Return the [X, Y] coordinate for the center point of the cell that contains the specified text.  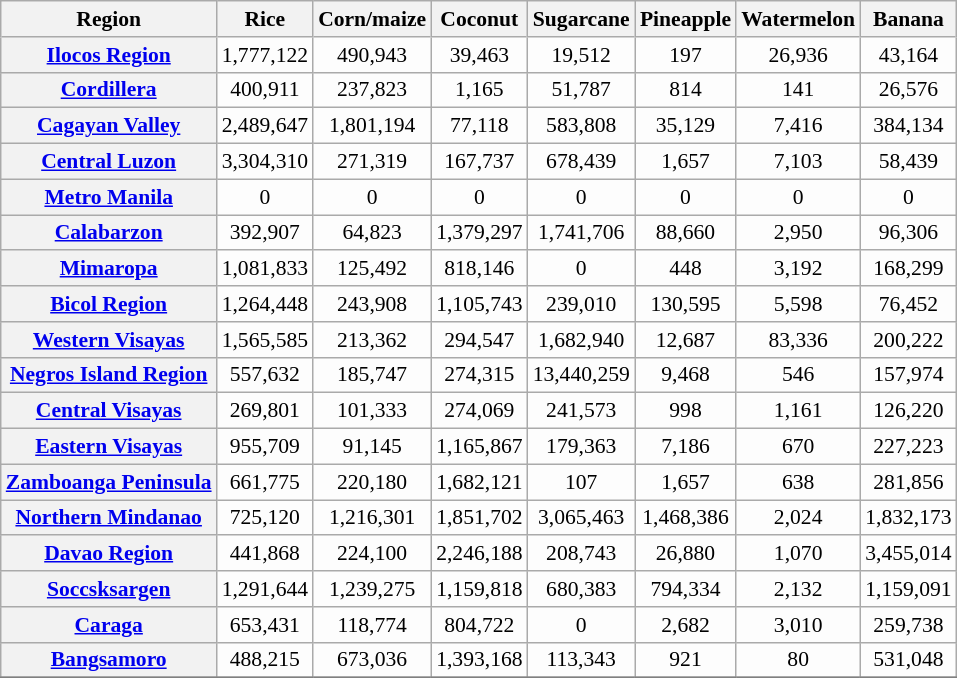
678,439 [582, 162]
3,304,310 [265, 162]
2,132 [798, 589]
7,186 [686, 447]
77,118 [479, 126]
448 [686, 269]
274,315 [479, 375]
141 [798, 90]
43,164 [908, 55]
Negros Island Region [109, 375]
200,222 [908, 340]
Mimaropa [109, 269]
Western Visayas [109, 340]
83,336 [798, 340]
96,306 [908, 233]
39,463 [479, 55]
Pineapple [686, 19]
1,741,706 [582, 233]
274,069 [479, 411]
804,722 [479, 625]
271,319 [372, 162]
220,180 [372, 482]
5,598 [798, 304]
185,747 [372, 375]
Bicol Region [109, 304]
490,943 [372, 55]
546 [798, 375]
2,024 [798, 518]
167,737 [479, 162]
3,455,014 [908, 554]
1,682,121 [479, 482]
2,682 [686, 625]
2,950 [798, 233]
583,808 [582, 126]
80 [798, 660]
239,010 [582, 304]
725,120 [265, 518]
392,907 [265, 233]
113,343 [582, 660]
661,775 [265, 482]
1,165,867 [479, 447]
Ilocos Region [109, 55]
1,239,275 [372, 589]
Central Luzon [109, 162]
Cagayan Valley [109, 126]
7,103 [798, 162]
Rice [265, 19]
638 [798, 482]
Eastern Visayas [109, 447]
294,547 [479, 340]
3,010 [798, 625]
35,129 [686, 126]
680,383 [582, 589]
Coconut [479, 19]
1,682,940 [582, 340]
26,936 [798, 55]
179,363 [582, 447]
1,801,194 [372, 126]
125,492 [372, 269]
998 [686, 411]
1,851,702 [479, 518]
1,070 [798, 554]
26,576 [908, 90]
1,291,644 [265, 589]
3,192 [798, 269]
921 [686, 660]
13,440,259 [582, 375]
101,333 [372, 411]
1,832,173 [908, 518]
653,431 [265, 625]
12,687 [686, 340]
64,823 [372, 233]
241,573 [582, 411]
281,856 [908, 482]
673,036 [372, 660]
531,048 [908, 660]
26,880 [686, 554]
243,908 [372, 304]
107 [582, 482]
441,868 [265, 554]
Region [109, 19]
557,632 [265, 375]
Northern Mindanao [109, 518]
814 [686, 90]
Watermelon [798, 19]
58,439 [908, 162]
1,159,818 [479, 589]
91,145 [372, 447]
1,468,386 [686, 518]
1,379,297 [479, 233]
Caraga [109, 625]
Zamboanga Peninsula [109, 482]
9,468 [686, 375]
Soccsksargen [109, 589]
51,787 [582, 90]
1,777,122 [265, 55]
Sugarcane [582, 19]
76,452 [908, 304]
794,334 [686, 589]
955,709 [265, 447]
818,146 [479, 269]
Bangsamoro [109, 660]
Central Visayas [109, 411]
269,801 [265, 411]
227,223 [908, 447]
2,246,188 [479, 554]
384,134 [908, 126]
Banana [908, 19]
157,974 [908, 375]
224,100 [372, 554]
3,065,463 [582, 518]
1,565,585 [265, 340]
1,264,448 [265, 304]
Corn/maize [372, 19]
197 [686, 55]
168,299 [908, 269]
1,216,301 [372, 518]
Calabarzon [109, 233]
1,161 [798, 411]
400,911 [265, 90]
208,743 [582, 554]
670 [798, 447]
1,105,743 [479, 304]
Cordillera [109, 90]
19,512 [582, 55]
213,362 [372, 340]
7,416 [798, 126]
1,393,168 [479, 660]
237,823 [372, 90]
1,081,833 [265, 269]
Davao Region [109, 554]
2,489,647 [265, 126]
118,774 [372, 625]
126,220 [908, 411]
1,165 [479, 90]
Metro Manila [109, 197]
88,660 [686, 233]
488,215 [265, 660]
130,595 [686, 304]
259,738 [908, 625]
1,159,091 [908, 589]
